For the text-containing cell, return its midpoint in (X, Y) coordinate format. 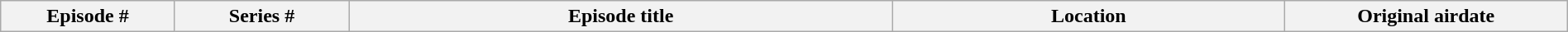
Episode title (621, 16)
Episode # (88, 16)
Location (1089, 16)
Series # (261, 16)
Original airdate (1426, 16)
